Identify which cell holds the provided text, then report its (X, Y) central coordinate. 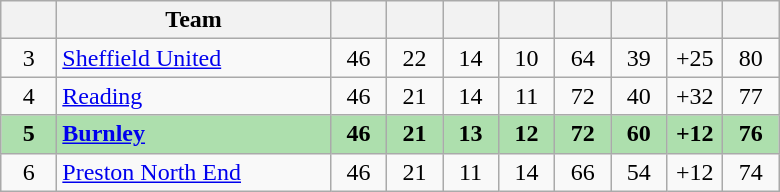
64 (583, 58)
80 (751, 58)
Sheffield United (194, 58)
5 (29, 134)
74 (751, 172)
10 (527, 58)
6 (29, 172)
54 (639, 172)
60 (639, 134)
3 (29, 58)
13 (470, 134)
4 (29, 96)
Preston North End (194, 172)
+32 (695, 96)
39 (639, 58)
76 (751, 134)
22 (414, 58)
40 (639, 96)
77 (751, 96)
Burnley (194, 134)
Reading (194, 96)
12 (527, 134)
+25 (695, 58)
66 (583, 172)
Team (194, 20)
